Detect which cell encompasses the target text, then output its [x, y] center coordinate. 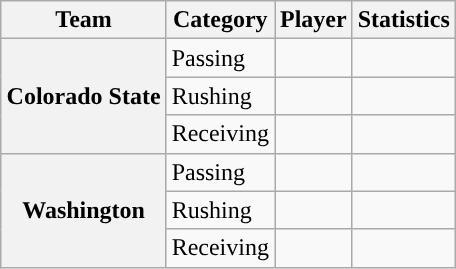
Colorado State [84, 96]
Washington [84, 210]
Statistics [404, 20]
Team [84, 20]
Player [313, 20]
Category [220, 20]
